Extract the [x, y] coordinate from the center of the cell holding the provided text.  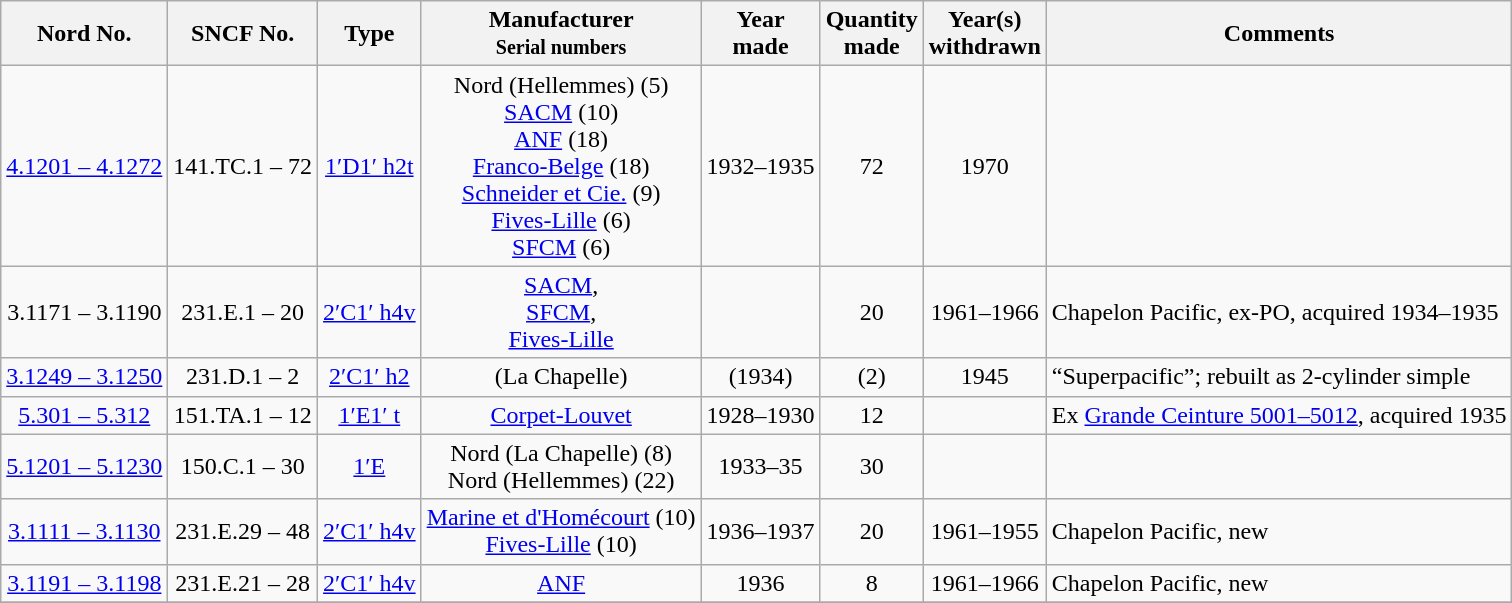
Nord (La Chapelle) (8)Nord (Hellemmes) (22) [561, 466]
ANF [561, 583]
231.E.1 – 20 [243, 312]
1′D1′ h2t [370, 166]
Nord No. [84, 34]
1936 [760, 583]
231.E.29 – 48 [243, 532]
8 [872, 583]
Marine et d'Homécourt (10)Fives-Lille (10) [561, 532]
2′C1′ h2 [370, 377]
“Superpacific”; rebuilt as 2-cylinder simple [1279, 377]
1936–1937 [760, 532]
1933–35 [760, 466]
Yearmade [760, 34]
1′E [370, 466]
3.1171 – 3.1190 [84, 312]
Corpet-Louvet [561, 415]
ManufacturerSerial numbers [561, 34]
3.1249 – 3.1250 [84, 377]
141.TC.1 – 72 [243, 166]
1945 [984, 377]
5.1201 – 5.1230 [84, 466]
1961–1955 [984, 532]
5.301 – 5.312 [84, 415]
1932–1935 [760, 166]
150.C.1 – 30 [243, 466]
72 [872, 166]
3.1111 – 3.1130 [84, 532]
Type [370, 34]
30 [872, 466]
1′E1′ t [370, 415]
3.1191 – 3.1198 [84, 583]
12 [872, 415]
231.D.1 – 2 [243, 377]
231.E.21 – 28 [243, 583]
SNCF No. [243, 34]
1928–1930 [760, 415]
(2) [872, 377]
Chapelon Pacific, ex-PO, acquired 1934–1935 [1279, 312]
(La Chapelle) [561, 377]
Quantitymade [872, 34]
(1934) [760, 377]
SACM,SFCM,Fives-Lille [561, 312]
Ex Grande Ceinture 5001–5012, acquired 1935 [1279, 415]
Nord (Hellemmes) (5)SACM (10)ANF (18)Franco-Belge (18)Schneider et Cie. (9)Fives-Lille (6)SFCM (6) [561, 166]
Year(s)withdrawn [984, 34]
4.1201 – 4.1272 [84, 166]
Comments [1279, 34]
151.TA.1 – 12 [243, 415]
1970 [984, 166]
